Pinpoint the cell where the given text exists, returning its (X, Y) midpoint coordinate. 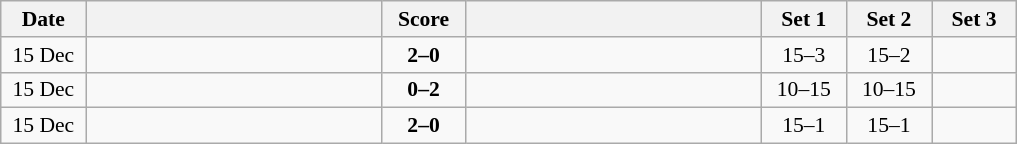
Date (44, 19)
Set 1 (804, 19)
Score (424, 19)
Set 2 (888, 19)
Set 3 (974, 19)
15–2 (888, 55)
15–3 (804, 55)
0–2 (424, 90)
